Identify which cell holds the provided text, then report its [X, Y] central coordinate. 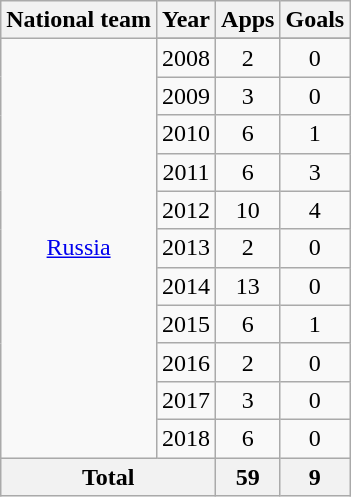
2018 [186, 438]
2015 [186, 324]
Goals [315, 20]
2008 [186, 58]
2014 [186, 286]
2013 [186, 248]
2010 [186, 134]
9 [315, 477]
Apps [248, 20]
13 [248, 286]
2012 [186, 210]
59 [248, 477]
Total [108, 477]
2011 [186, 172]
National team [79, 20]
2009 [186, 96]
2017 [186, 400]
2016 [186, 362]
4 [315, 210]
Year [186, 20]
Russia [79, 248]
10 [248, 210]
